Locate the cell with the specified text and output its (X, Y) center coordinate. 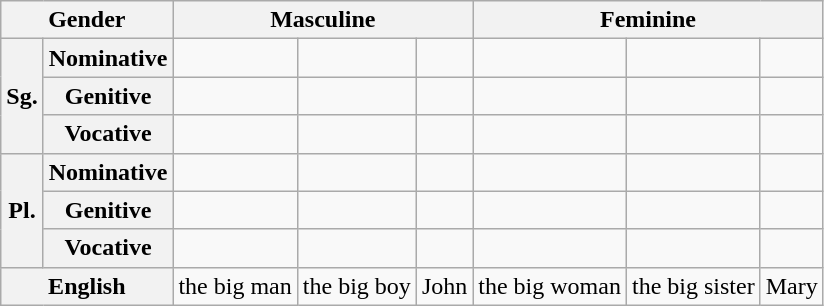
John (444, 286)
Masculine (323, 20)
the big woman (550, 286)
the big sister (693, 286)
English (87, 286)
Sg. (22, 96)
Gender (87, 20)
Mary (792, 286)
the big man (235, 286)
the big boy (356, 286)
Pl. (22, 210)
Feminine (648, 20)
